For the text-containing cell, return its midpoint in (x, y) coordinate format. 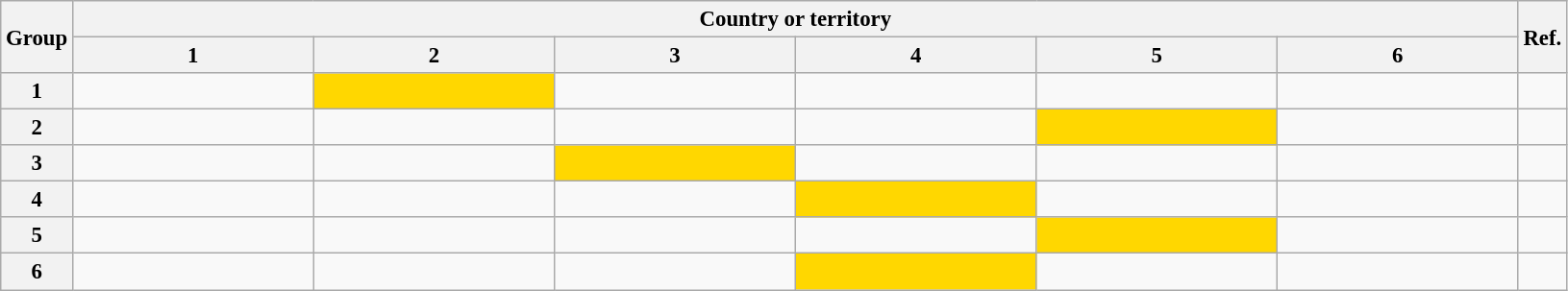
Country or territory (796, 19)
Ref. (1542, 36)
Group (37, 36)
